Search for the cell housing the specified text and yield its [x, y] center coordinate. 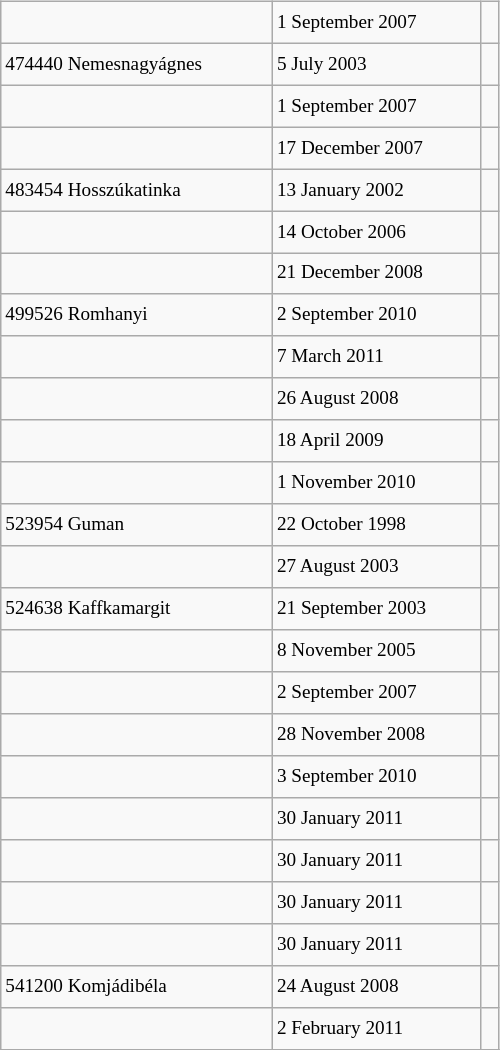
22 October 1998 [376, 525]
18 April 2009 [376, 441]
524638 Kaffkamargit [137, 609]
8 November 2005 [376, 651]
474440 Nemesnagyágnes [137, 64]
523954 Guman [137, 525]
21 September 2003 [376, 609]
2 September 2010 [376, 315]
2 February 2011 [376, 1028]
21 December 2008 [376, 274]
499526 Romhanyi [137, 315]
28 November 2008 [376, 735]
2 September 2007 [376, 693]
24 August 2008 [376, 986]
483454 Hosszúkatinka [137, 190]
7 March 2011 [376, 357]
14 October 2006 [376, 232]
541200 Komjádibéla [137, 986]
5 July 2003 [376, 64]
1 November 2010 [376, 483]
26 August 2008 [376, 399]
13 January 2002 [376, 190]
3 September 2010 [376, 777]
27 August 2003 [376, 567]
17 December 2007 [376, 148]
